Locate the cell with the specified text and output its [X, Y] center coordinate. 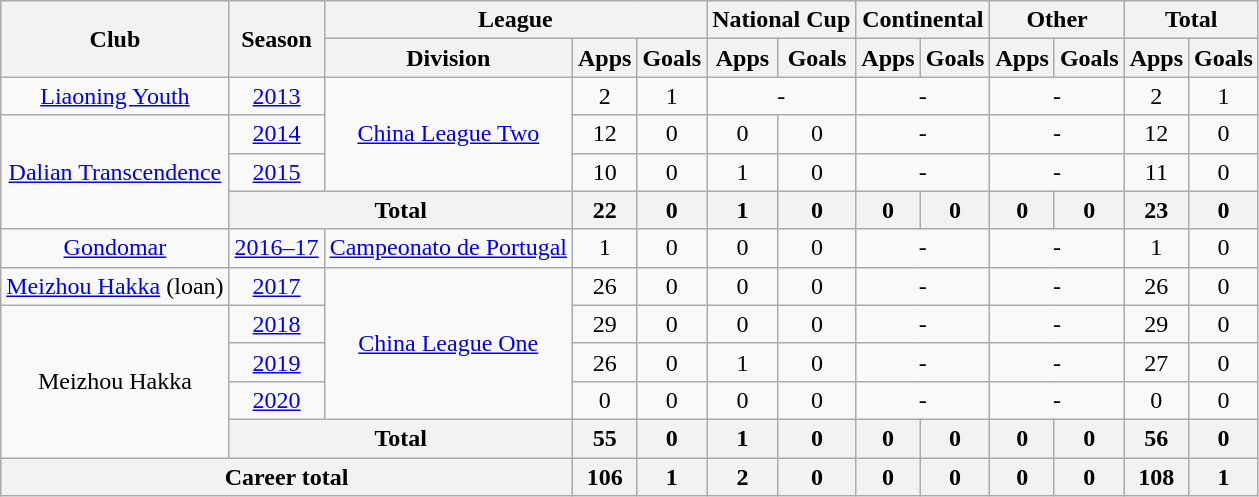
China League Two [448, 134]
2016–17 [276, 248]
2018 [276, 324]
Division [448, 58]
2014 [276, 134]
Dalian Transcendence [115, 172]
2013 [276, 96]
Gondomar [115, 248]
2015 [276, 172]
China League One [448, 343]
Liaoning Youth [115, 96]
Other [1057, 20]
27 [1156, 362]
55 [604, 438]
56 [1156, 438]
23 [1156, 210]
11 [1156, 172]
Continental [923, 20]
106 [604, 477]
10 [604, 172]
Meizhou Hakka [115, 381]
Meizhou Hakka (loan) [115, 286]
2019 [276, 362]
League [516, 20]
Club [115, 39]
Career total [287, 477]
2020 [276, 400]
Season [276, 39]
108 [1156, 477]
2017 [276, 286]
National Cup [782, 20]
Campeonato de Portugal [448, 248]
22 [604, 210]
